Search for the cell housing the specified text and yield its (X, Y) center coordinate. 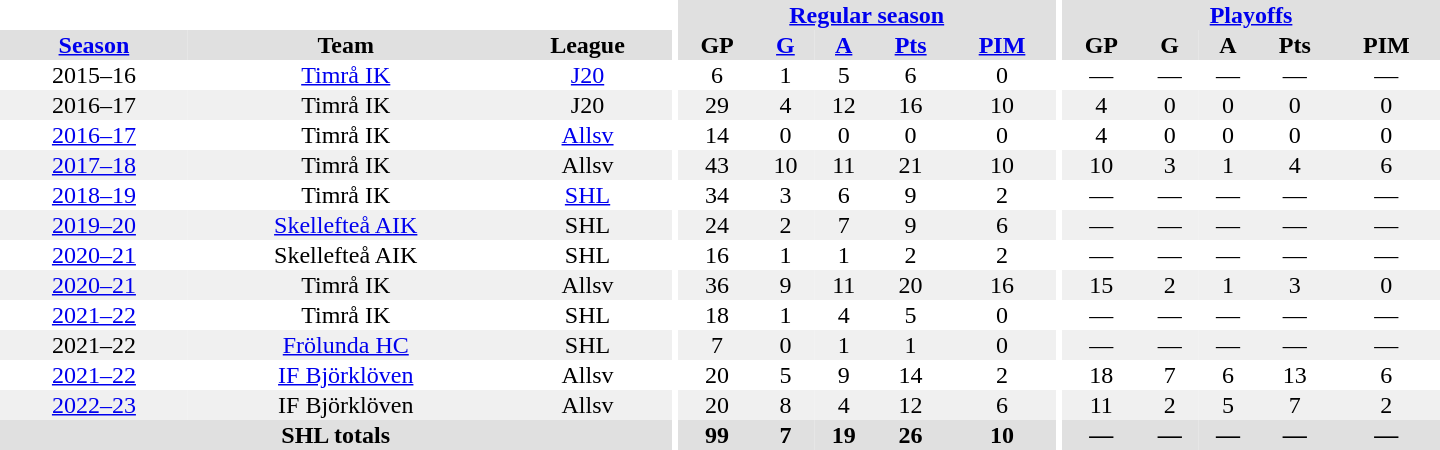
2015–16 (94, 75)
Season (94, 45)
SHL totals (336, 435)
2019–20 (94, 225)
2017–18 (94, 165)
99 (717, 435)
League (588, 45)
8 (785, 405)
Frölunda HC (346, 345)
13 (1295, 375)
43 (717, 165)
21 (911, 165)
26 (911, 435)
Playoffs (1251, 15)
29 (717, 105)
34 (717, 195)
Regular season (867, 15)
19 (844, 435)
15 (1101, 285)
36 (717, 285)
Team (346, 45)
2022–23 (94, 405)
2018–19 (94, 195)
24 (717, 225)
